Provide the (x, y) coordinate of the cell's center where the given text is located.  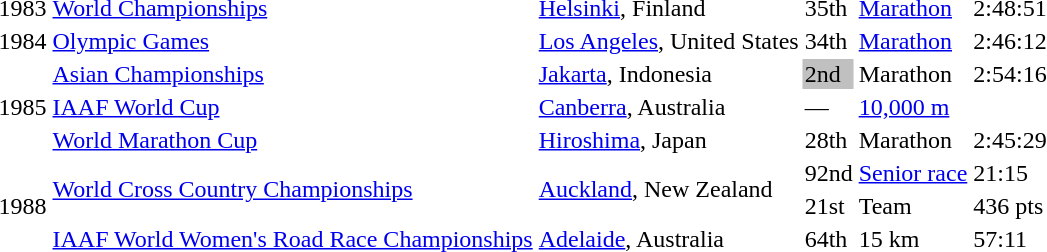
Asian Championships (292, 74)
IAAF World Cup (292, 107)
92nd (828, 173)
World Cross Country Championships (292, 190)
Los Angeles, United States (668, 41)
Canberra, Australia (668, 107)
Senior race (913, 173)
Olympic Games (292, 41)
Jakarta, Indonesia (668, 74)
34th (828, 41)
Hiroshima, Japan (668, 140)
2nd (828, 74)
Auckland, New Zealand (668, 190)
World Marathon Cup (292, 140)
10,000 m (913, 107)
Team (913, 206)
21st (828, 206)
— (828, 107)
28th (828, 140)
